From the cell containing the given text, extract its center point as [X, Y] coordinate. 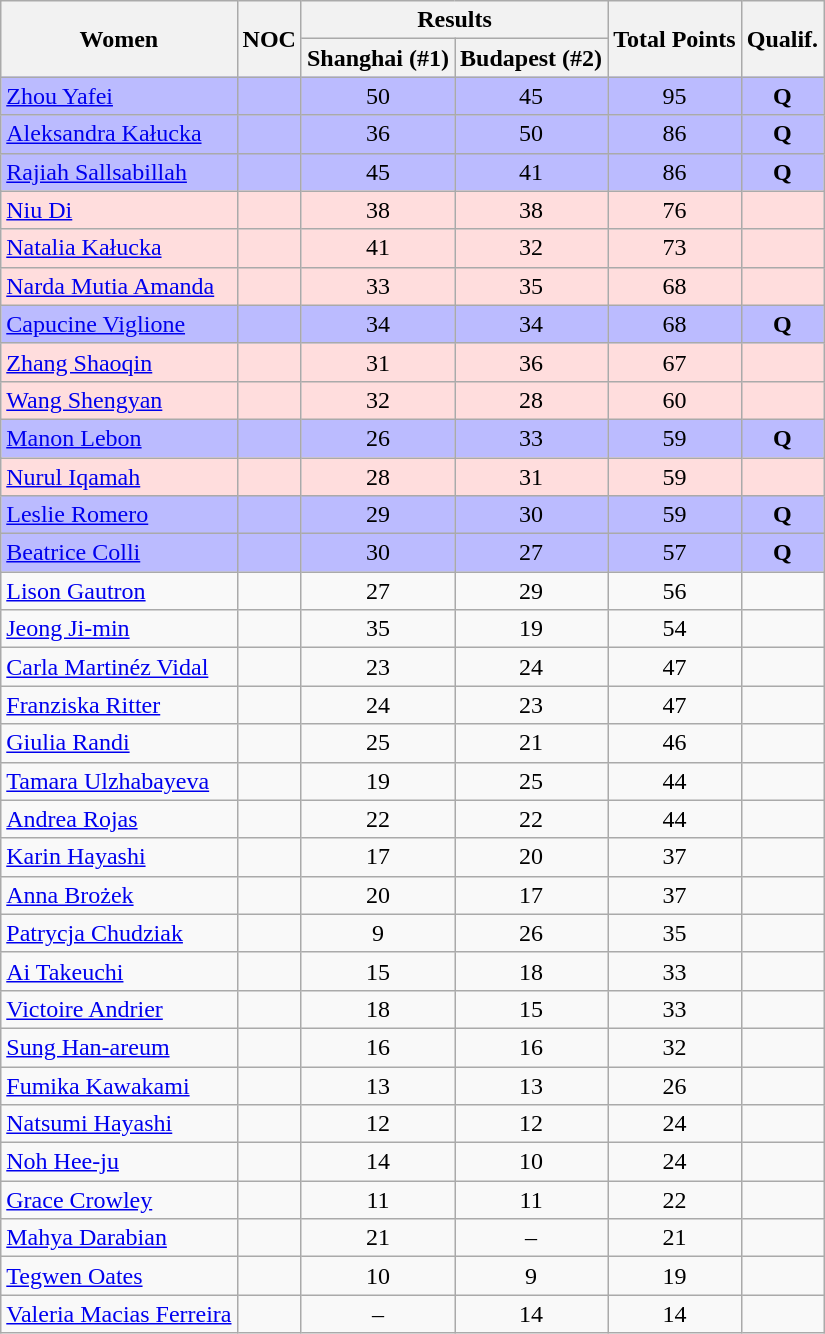
Lison Gautron [119, 591]
Grace Crowley [119, 1200]
Andrea Rojas [119, 819]
Results [454, 20]
Shanghai (#1) [378, 58]
Total Points [675, 39]
56 [675, 591]
Noh Hee-ju [119, 1162]
Narda Mutia Amanda [119, 286]
Leslie Romero [119, 515]
Tamara Ulzhabayeva [119, 781]
Manon Lebon [119, 438]
76 [675, 210]
Valeria Macias Ferreira [119, 1314]
Wang Shengyan [119, 400]
46 [675, 743]
Natalia Kałucka [119, 248]
Mahya Darabian [119, 1238]
Zhou Yafei [119, 96]
Women [119, 39]
Karin Hayashi [119, 857]
Jeong Ji-min [119, 629]
NOC [269, 39]
Victoire Andrier [119, 1009]
Franziska Ritter [119, 705]
Tegwen Oates [119, 1276]
Qualif. [782, 39]
Anna Brożek [119, 895]
Sung Han-areum [119, 1047]
Nurul Iqamah [119, 477]
Natsumi Hayashi [119, 1124]
Capucine Viglione [119, 324]
Fumika Kawakami [119, 1085]
Carla Martinéz Vidal [119, 667]
95 [675, 96]
Ai Takeuchi [119, 971]
57 [675, 553]
Niu Di [119, 210]
54 [675, 629]
Aleksandra Kałucka [119, 134]
73 [675, 248]
Patrycja Chudziak [119, 933]
Beatrice Colli [119, 553]
Giulia Randi [119, 743]
Rajiah Sallsabillah [119, 172]
67 [675, 362]
60 [675, 400]
Budapest (#2) [532, 58]
Zhang Shaoqin [119, 362]
